Scan for the cell matching the given text and deliver its [X, Y] coordinate at center. 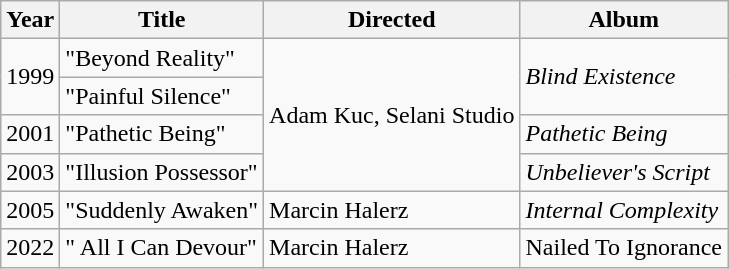
Pathetic Being [624, 134]
Year [30, 20]
Internal Complexity [624, 210]
Nailed To Ignorance [624, 248]
Adam Kuc, Selani Studio [392, 115]
"Illusion Possessor" [162, 172]
" All I Can Devour" [162, 248]
2005 [30, 210]
Album [624, 20]
2022 [30, 248]
"Pathetic Being" [162, 134]
"Suddenly Awaken" [162, 210]
Blind Existence [624, 77]
1999 [30, 77]
Directed [392, 20]
"Beyond Reality" [162, 58]
2003 [30, 172]
"Painful Silence" [162, 96]
2001 [30, 134]
Unbeliever's Script [624, 172]
Title [162, 20]
